For the text-containing cell, return its midpoint in [x, y] coordinate format. 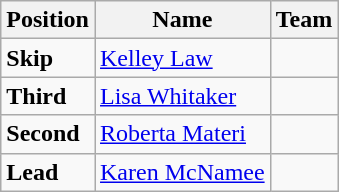
Third [48, 96]
Name [182, 20]
Skip [48, 58]
Second [48, 134]
Karen McNamee [182, 172]
Lisa Whitaker [182, 96]
Kelley Law [182, 58]
Lead [48, 172]
Roberta Materi [182, 134]
Position [48, 20]
Team [304, 20]
